Search for the cell housing the specified text and yield its (X, Y) center coordinate. 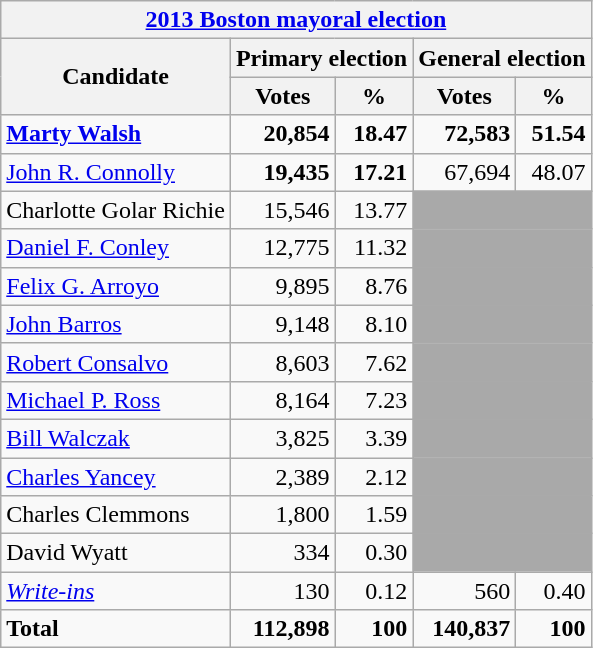
Charles Clemmons (116, 515)
8,603 (282, 362)
13.77 (374, 210)
Bill Walczak (116, 438)
Felix G. Arroyo (116, 286)
Marty Walsh (116, 134)
51.54 (554, 134)
0.12 (374, 591)
18.47 (374, 134)
12,775 (282, 248)
112,898 (282, 629)
11.32 (374, 248)
7.23 (374, 400)
17.21 (374, 172)
Primary election (321, 58)
130 (282, 591)
Robert Consalvo (116, 362)
Daniel F. Conley (116, 248)
9,148 (282, 324)
1.59 (374, 515)
2013 Boston mayoral election (296, 20)
0.40 (554, 591)
David Wyatt (116, 553)
Michael P. Ross (116, 400)
3.39 (374, 438)
8.76 (374, 286)
2.12 (374, 477)
48.07 (554, 172)
9,895 (282, 286)
7.62 (374, 362)
Candidate (116, 77)
John Barros (116, 324)
72,583 (464, 134)
67,694 (464, 172)
19,435 (282, 172)
560 (464, 591)
Total (116, 629)
15,546 (282, 210)
8.10 (374, 324)
Charlotte Golar Richie (116, 210)
Charles Yancey (116, 477)
General election (502, 58)
3,825 (282, 438)
20,854 (282, 134)
8,164 (282, 400)
0.30 (374, 553)
1,800 (282, 515)
140,837 (464, 629)
Write-ins (116, 591)
2,389 (282, 477)
John R. Connolly (116, 172)
334 (282, 553)
